Locate the cell with the specified text and output its [X, Y] center coordinate. 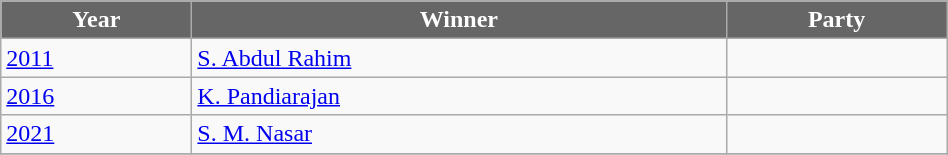
Winner [459, 20]
S. M. Nasar [459, 134]
K. Pandiarajan [459, 96]
S. Abdul Rahim [459, 58]
2021 [96, 134]
Year [96, 20]
2016 [96, 96]
2011 [96, 58]
Party [836, 20]
